Pinpoint the cell where the given text exists, returning its (x, y) midpoint coordinate. 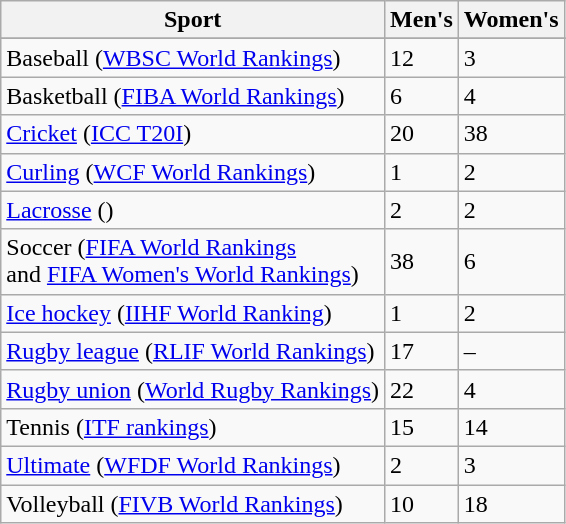
Soccer (FIFA World Rankingsand FIFA Women's World Rankings) (193, 262)
20 (422, 134)
Men's (422, 20)
Rugby union (World Rugby Rankings) (193, 389)
22 (422, 389)
10 (422, 503)
Sport (193, 20)
Tennis (ITF rankings) (193, 427)
14 (511, 427)
12 (422, 58)
Ice hockey (IIHF World Ranking) (193, 313)
Baseball (WBSC World Rankings) (193, 58)
Curling (WCF World Rankings) (193, 172)
15 (422, 427)
Lacrosse () (193, 210)
Rugby league (RLIF World Rankings) (193, 351)
– (511, 351)
Volleyball (FIVB World Rankings) (193, 503)
Women's (511, 20)
18 (511, 503)
17 (422, 351)
Cricket (ICC T20I) (193, 134)
Ultimate (WFDF World Rankings) (193, 465)
Basketball (FIBA World Rankings) (193, 96)
